Identify which cell holds the provided text, then report its [X, Y] central coordinate. 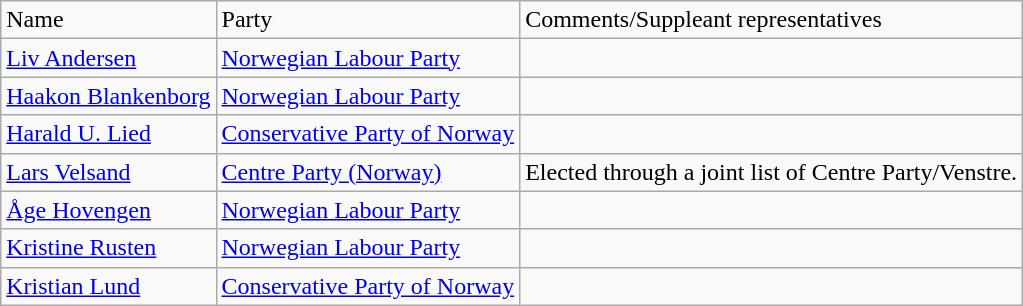
Haakon Blankenborg [108, 96]
Harald U. Lied [108, 134]
Elected through a joint list of Centre Party/Venstre. [772, 172]
Kristine Rusten [108, 248]
Kristian Lund [108, 286]
Lars Velsand [108, 172]
Centre Party (Norway) [368, 172]
Party [368, 20]
Åge Hovengen [108, 210]
Liv Andersen [108, 58]
Name [108, 20]
Comments/Suppleant representatives [772, 20]
